Search for the cell housing the specified text and yield its [X, Y] center coordinate. 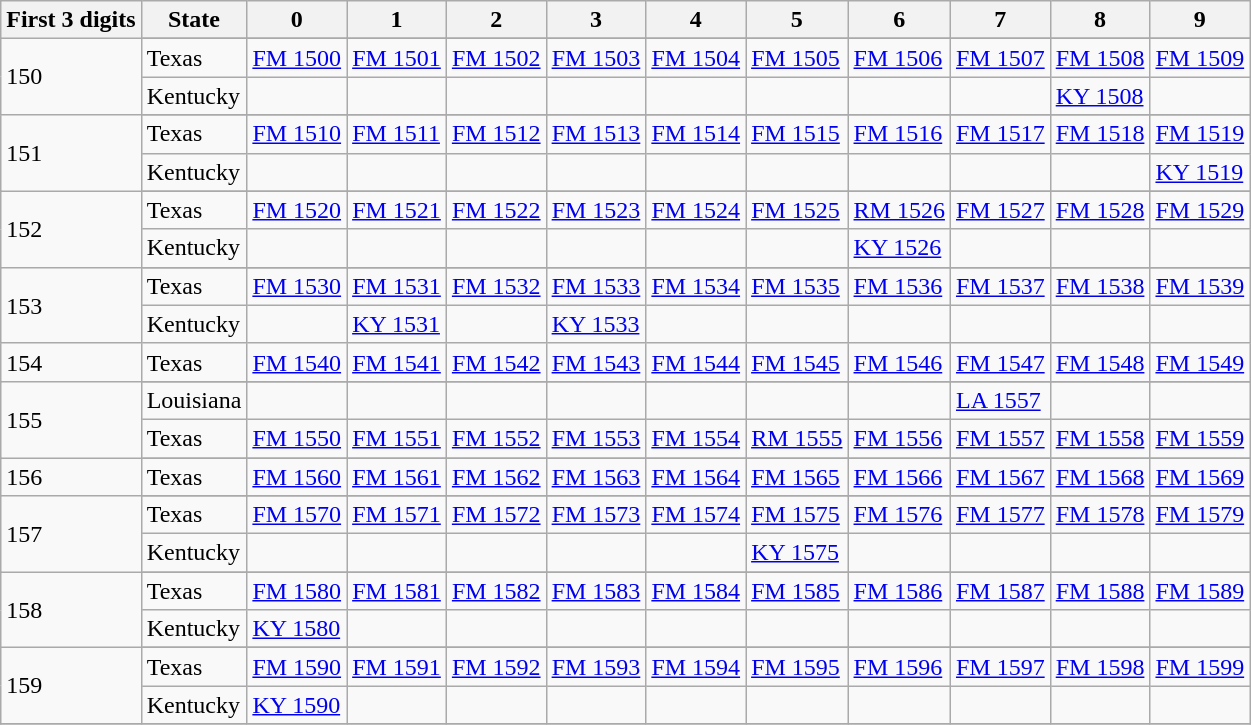
FM 1534 [696, 286]
RM 1555 [797, 438]
FM 1557 [1000, 438]
FM 1597 [1000, 667]
2 [496, 20]
FM 1566 [899, 477]
FM 1562 [496, 477]
FM 1583 [596, 591]
FM 1577 [1000, 515]
FM 1550 [297, 438]
KY 1508 [1100, 96]
FM 1530 [297, 286]
FM 1560 [297, 477]
154 [71, 362]
FM 1533 [596, 286]
FM 1517 [1000, 134]
FM 1515 [797, 134]
FM 1595 [797, 667]
FM 1511 [397, 134]
FM 1502 [496, 58]
FM 1565 [797, 477]
FM 1543 [596, 362]
FM 1504 [696, 58]
FM 1501 [397, 58]
153 [71, 305]
FM 1518 [1100, 134]
FM 1575 [797, 515]
FM 1574 [696, 515]
5 [797, 20]
KY 1531 [397, 324]
FM 1581 [397, 591]
KY 1590 [297, 705]
3 [596, 20]
156 [71, 477]
FM 1563 [596, 477]
151 [71, 153]
FM 1588 [1100, 591]
155 [71, 419]
150 [71, 77]
Louisiana [194, 400]
0 [297, 20]
FM 1599 [1200, 667]
FM 1591 [397, 667]
FM 1519 [1200, 134]
FM 1580 [297, 591]
152 [71, 229]
KY 1519 [1200, 172]
FM 1532 [496, 286]
FM 1523 [596, 210]
FM 1529 [1200, 210]
8 [1100, 20]
FM 1544 [696, 362]
FM 1535 [797, 286]
FM 1564 [696, 477]
FM 1537 [1000, 286]
FM 1503 [596, 58]
FM 1569 [1200, 477]
KY 1526 [899, 248]
FM 1579 [1200, 515]
FM 1500 [297, 58]
FM 1521 [397, 210]
FM 1505 [797, 58]
FM 1545 [797, 362]
State [194, 20]
FM 1551 [397, 438]
FM 1571 [397, 515]
KY 1533 [596, 324]
FM 1567 [1000, 477]
FM 1556 [899, 438]
FM 1585 [797, 591]
FM 1527 [1000, 210]
FM 1531 [397, 286]
FM 1528 [1100, 210]
FM 1576 [899, 515]
FM 1558 [1100, 438]
FM 1525 [797, 210]
FM 1520 [297, 210]
9 [1200, 20]
FM 1589 [1200, 591]
FM 1553 [596, 438]
KY 1580 [297, 629]
FM 1596 [899, 667]
FM 1506 [899, 58]
159 [71, 686]
FM 1582 [496, 591]
FM 1593 [596, 667]
FM 1548 [1100, 362]
FM 1586 [899, 591]
FM 1514 [696, 134]
FM 1594 [696, 667]
RM 1526 [899, 210]
FM 1552 [496, 438]
FM 1540 [297, 362]
158 [71, 610]
FM 1522 [496, 210]
7 [1000, 20]
FM 1592 [496, 667]
FM 1572 [496, 515]
FM 1508 [1100, 58]
FM 1509 [1200, 58]
FM 1573 [596, 515]
FM 1510 [297, 134]
FM 1538 [1100, 286]
FM 1507 [1000, 58]
157 [71, 534]
KY 1575 [797, 553]
FM 1584 [696, 591]
FM 1587 [1000, 591]
FM 1512 [496, 134]
FM 1559 [1200, 438]
FM 1561 [397, 477]
FM 1598 [1100, 667]
First 3 digits [71, 20]
LA 1557 [1000, 400]
FM 1547 [1000, 362]
6 [899, 20]
FM 1516 [899, 134]
FM 1546 [899, 362]
FM 1568 [1100, 477]
FM 1570 [297, 515]
FM 1541 [397, 362]
FM 1578 [1100, 515]
FM 1590 [297, 667]
1 [397, 20]
FM 1513 [596, 134]
FM 1549 [1200, 362]
4 [696, 20]
FM 1542 [496, 362]
FM 1539 [1200, 286]
FM 1536 [899, 286]
FM 1524 [696, 210]
FM 1554 [696, 438]
